Search for the cell housing the specified text and yield its (x, y) center coordinate. 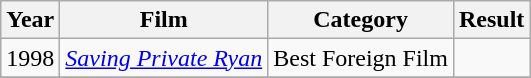
Saving Private Ryan (164, 58)
Result (491, 20)
Best Foreign Film (361, 58)
Year (30, 20)
Film (164, 20)
1998 (30, 58)
Category (361, 20)
